Capture the cell that displays the provided text and extract its [x, y] central coordinate. 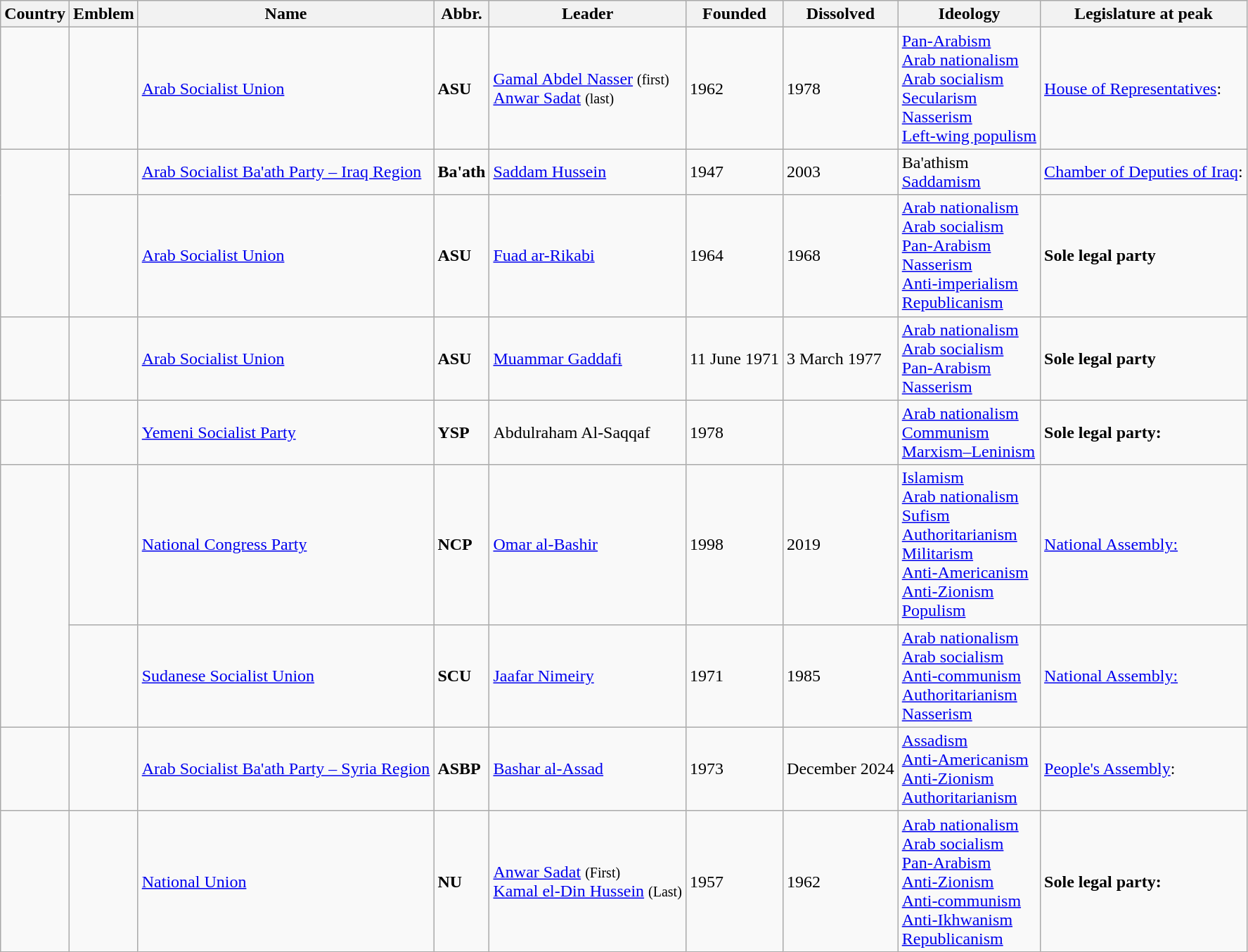
ASBP [461, 769]
Name [285, 14]
Abbr. [461, 14]
3 March 1977 [841, 359]
Arab nationalismCommunismMarxism–Leninism [969, 432]
Yemeni Socialist Party [285, 432]
Leader [588, 14]
Fuad ar-Rikabi [588, 256]
Legislature at peak [1144, 14]
Ba'athismSaddamism [969, 172]
Bashar al-Assad [588, 769]
People's Assembly: [1144, 769]
Ideology [969, 14]
Sudanese Socialist Union [285, 676]
National Congress Party [285, 544]
Arab nationalismArab socialismPan-ArabismAnti-ZionismAnti-communismAnti-IkhwanismRepublicanism [969, 881]
1973 [734, 769]
December 2024 [841, 769]
Jaafar Nimeiry [588, 676]
1968 [841, 256]
Chamber of Deputies of Iraq: [1144, 172]
1985 [841, 676]
Arab nationalismArab socialismPan-ArabismNasserismAnti-imperialismRepublicanism [969, 256]
NU [461, 881]
Gamal Abdel Nasser (first)Anwar Sadat (last) [588, 89]
Pan-ArabismArab nationalismArab socialismSecularismNasserismLeft-wing populism [969, 89]
Saddam Hussein [588, 172]
Omar al-Bashir [588, 544]
House of Representatives: [1144, 89]
Anwar Sadat (First)Kamal el-Din Hussein (Last) [588, 881]
1957 [734, 881]
Founded [734, 14]
Emblem [103, 14]
Ba'ath [461, 172]
1971 [734, 676]
Dissolved [841, 14]
Arab nationalismArab socialismAnti-communismAuthoritarianismNasserism [969, 676]
2019 [841, 544]
11 June 1971 [734, 359]
NCP [461, 544]
Arab nationalismArab socialismPan-ArabismNasserism [969, 359]
1947 [734, 172]
1998 [734, 544]
Muammar Gaddafi [588, 359]
IslamismArab nationalismSufismAuthoritarianismMilitarismAnti-AmericanismAnti-ZionismPopulism [969, 544]
AssadismAnti-AmericanismAnti-ZionismAuthoritarianism [969, 769]
Arab Socialist Ba'ath Party – Syria Region [285, 769]
YSP [461, 432]
National Union [285, 881]
Country [35, 14]
Arab Socialist Ba'ath Party – Iraq Region [285, 172]
SCU [461, 676]
Abdulraham Al-Saqqaf [588, 432]
1964 [734, 256]
2003 [841, 172]
